Return the [x, y] coordinate for the center point of the cell that contains the specified text.  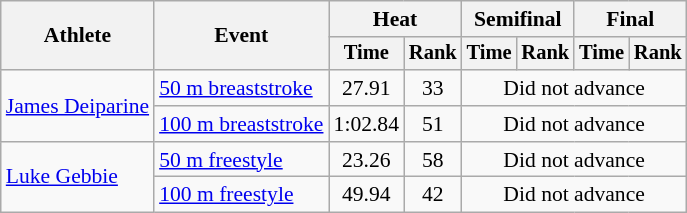
23.26 [366, 160]
Heat [396, 19]
100 m freestyle [241, 195]
Athlete [78, 36]
49.94 [366, 195]
33 [433, 88]
Event [241, 36]
50 m freestyle [241, 160]
Semifinal [518, 19]
Luke Gebbie [78, 178]
Final [630, 19]
100 m breaststroke [241, 124]
1:02.84 [366, 124]
58 [433, 160]
50 m breaststroke [241, 88]
27.91 [366, 88]
51 [433, 124]
James Deiparine [78, 106]
42 [433, 195]
